Identify which cell holds the provided text, then report its (X, Y) central coordinate. 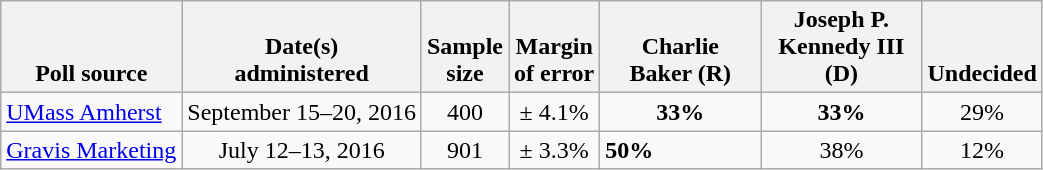
Poll source (92, 47)
12% (982, 150)
901 (464, 150)
UMass Amherst (92, 112)
± 3.3% (554, 150)
± 4.1% (554, 112)
Marginof error (554, 47)
400 (464, 112)
Joseph P.Kennedy III (D) (842, 47)
CharlieBaker (R) (680, 47)
50% (680, 150)
38% (842, 150)
Date(s)administered (302, 47)
September 15–20, 2016 (302, 112)
Gravis Marketing (92, 150)
July 12–13, 2016 (302, 150)
Samplesize (464, 47)
29% (982, 112)
Undecided (982, 47)
